Find where the given text appears and provide that cell's center as [X, Y] coordinate. 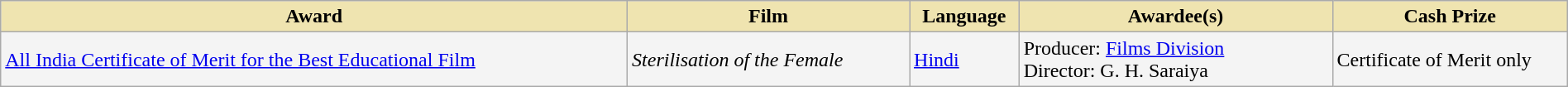
Award [314, 17]
Cash Prize [1450, 17]
Hindi [964, 60]
All India Certificate of Merit for the Best Educational Film [314, 60]
Film [769, 17]
Certificate of Merit only [1450, 60]
Sterilisation of the Female [769, 60]
Producer: Films DivisionDirector: G. H. Saraiya [1176, 60]
Language [964, 17]
Awardee(s) [1176, 17]
